Capture the cell that displays the provided text and extract its (X, Y) central coordinate. 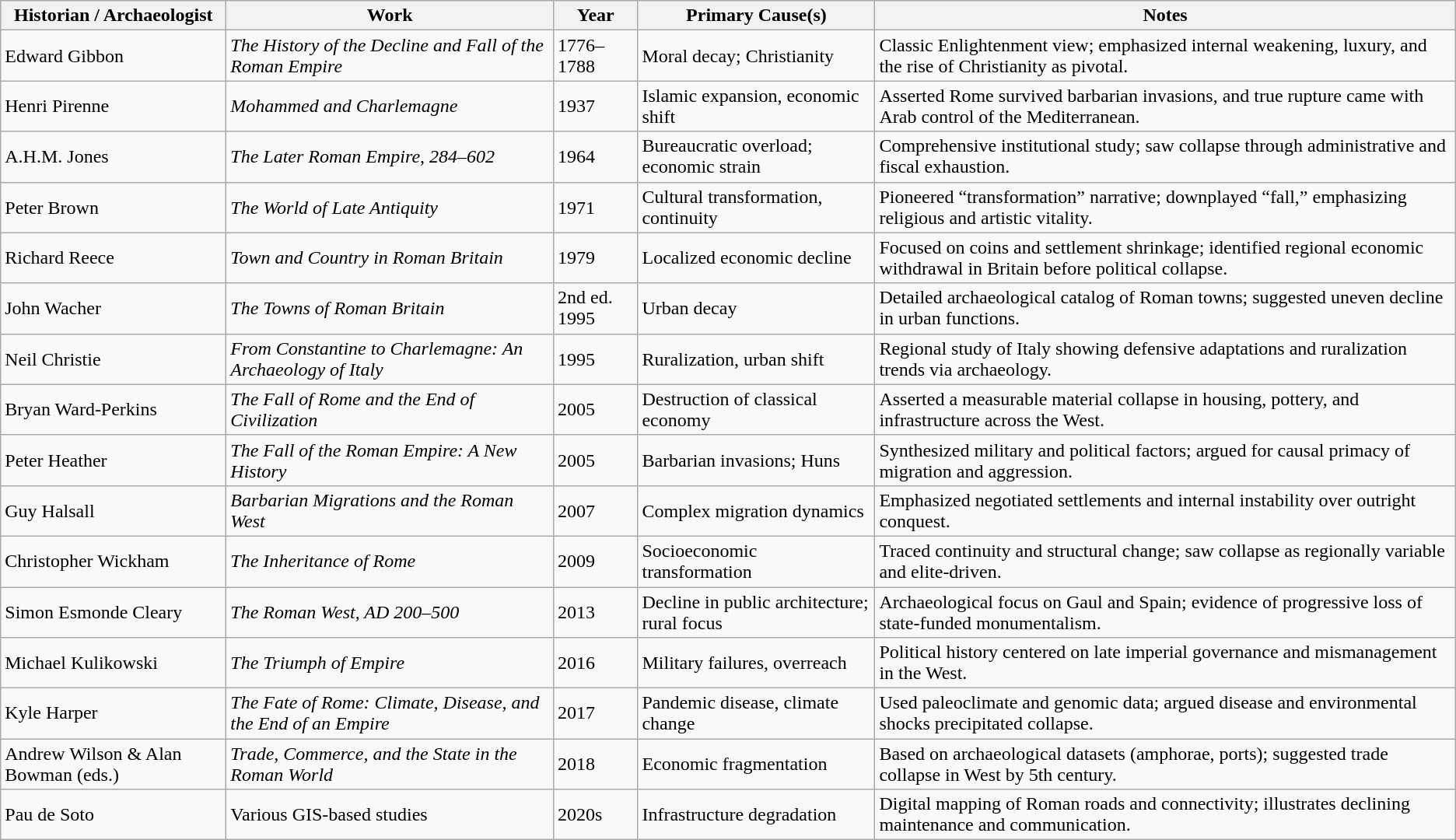
Cultural transformation, continuity (756, 207)
Political history centered on late imperial governance and mismanagement in the West. (1165, 663)
Decline in public architecture; rural focus (756, 611)
A.H.M. Jones (114, 157)
Peter Brown (114, 207)
1776–1788 (596, 56)
Economic fragmentation (756, 764)
Trade, Commerce, and the State in the Roman World (390, 764)
Used paleoclimate and genomic data; argued disease and environmental shocks precipitated collapse. (1165, 714)
The Fate of Rome: Climate, Disease, and the End of an Empire (390, 714)
Richard Reece (114, 258)
The Towns of Roman Britain (390, 308)
Asserted a measurable material collapse in housing, pottery, and infrastructure across the West. (1165, 409)
The World of Late Antiquity (390, 207)
1937 (596, 106)
1971 (596, 207)
2nd ed. 1995 (596, 308)
Edward Gibbon (114, 56)
Peter Heather (114, 460)
1979 (596, 258)
Pandemic disease, climate change (756, 714)
Year (596, 16)
Focused on coins and settlement shrinkage; identified regional economic withdrawal in Britain before political collapse. (1165, 258)
The Fall of the Roman Empire: A New History (390, 460)
Localized economic decline (756, 258)
Pau de Soto (114, 815)
2017 (596, 714)
Pioneered “transformation” narrative; downplayed “fall,” emphasizing religious and artistic vitality. (1165, 207)
2018 (596, 764)
Various GIS-based studies (390, 815)
The History of the Decline and Fall of the Roman Empire (390, 56)
Moral decay; Christianity (756, 56)
Traced continuity and structural change; saw collapse as regionally variable and elite-driven. (1165, 562)
2009 (596, 562)
2007 (596, 510)
The Later Roman Empire, 284–602 (390, 157)
Digital mapping of Roman roads and connectivity; illustrates declining maintenance and communication. (1165, 815)
1964 (596, 157)
Urban decay (756, 308)
Andrew Wilson & Alan Bowman (eds.) (114, 764)
Christopher Wickham (114, 562)
Ruralization, urban shift (756, 359)
2013 (596, 611)
Notes (1165, 16)
The Roman West, AD 200–500 (390, 611)
Bureaucratic overload; economic strain (756, 157)
Henri Pirenne (114, 106)
2016 (596, 663)
1995 (596, 359)
Town and Country in Roman Britain (390, 258)
John Wacher (114, 308)
Military failures, overreach (756, 663)
Classic Enlightenment view; emphasized internal weakening, luxury, and the rise of Christianity as pivotal. (1165, 56)
Detailed archaeological catalog of Roman towns; suggested uneven decline in urban functions. (1165, 308)
The Inheritance of Rome (390, 562)
Regional study of Italy showing defensive adaptations and ruralization trends via archaeology. (1165, 359)
Destruction of classical economy (756, 409)
Synthesized military and political factors; argued for causal primacy of migration and aggression. (1165, 460)
Based on archaeological datasets (amphorae, ports); suggested trade collapse in West by 5th century. (1165, 764)
Socioeconomic transformation (756, 562)
Complex migration dynamics (756, 510)
Comprehensive institutional study; saw collapse through administrative and fiscal exhaustion. (1165, 157)
Guy Halsall (114, 510)
Neil Christie (114, 359)
The Fall of Rome and the End of Civilization (390, 409)
Michael Kulikowski (114, 663)
Barbarian Migrations and the Roman West (390, 510)
Asserted Rome survived barbarian invasions, and true rupture came with Arab control of the Mediterranean. (1165, 106)
Simon Esmonde Cleary (114, 611)
Infrastructure degradation (756, 815)
Work (390, 16)
From Constantine to Charlemagne: An Archaeology of Italy (390, 359)
Primary Cause(s) (756, 16)
Barbarian invasions; Huns (756, 460)
The Triumph of Empire (390, 663)
Mohammed and Charlemagne (390, 106)
Bryan Ward-Perkins (114, 409)
Emphasized negotiated settlements and internal instability over outright conquest. (1165, 510)
2020s (596, 815)
Historian / Archaeologist (114, 16)
Kyle Harper (114, 714)
Islamic expansion, economic shift (756, 106)
Archaeological focus on Gaul and Spain; evidence of progressive loss of state-funded monumentalism. (1165, 611)
